Identify which cell holds the provided text, then report its (x, y) central coordinate. 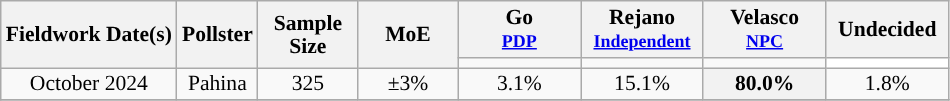
MoE (408, 34)
Pahina (218, 84)
October 2024 (89, 84)
Pollster (218, 34)
VelascoNPC (764, 30)
15.1% (642, 84)
GoPDP (520, 30)
Undecided (888, 30)
3.1% (520, 84)
325 (308, 84)
Sample Size (308, 34)
RejanoIndependent (642, 30)
80.0% (764, 84)
1.8% (888, 84)
Fieldwork Date(s) (89, 34)
±3% (408, 84)
